Search for the cell housing the specified text and yield its (x, y) center coordinate. 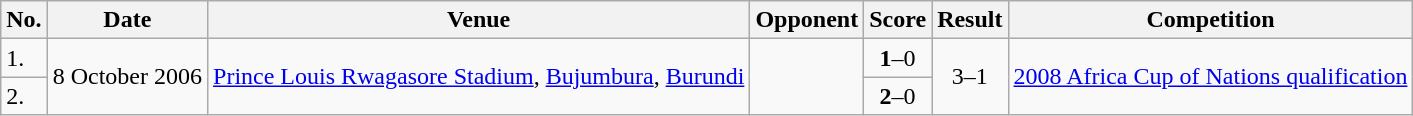
2008 Africa Cup of Nations qualification (1210, 77)
Result (970, 20)
2–0 (898, 96)
Date (127, 20)
Competition (1210, 20)
8 October 2006 (127, 77)
No. (24, 20)
2. (24, 96)
1–0 (898, 58)
Prince Louis Rwagasore Stadium, Bujumbura, Burundi (479, 77)
1. (24, 58)
Venue (479, 20)
Opponent (807, 20)
Score (898, 20)
3–1 (970, 77)
